Capture the cell that displays the provided text and extract its [x, y] central coordinate. 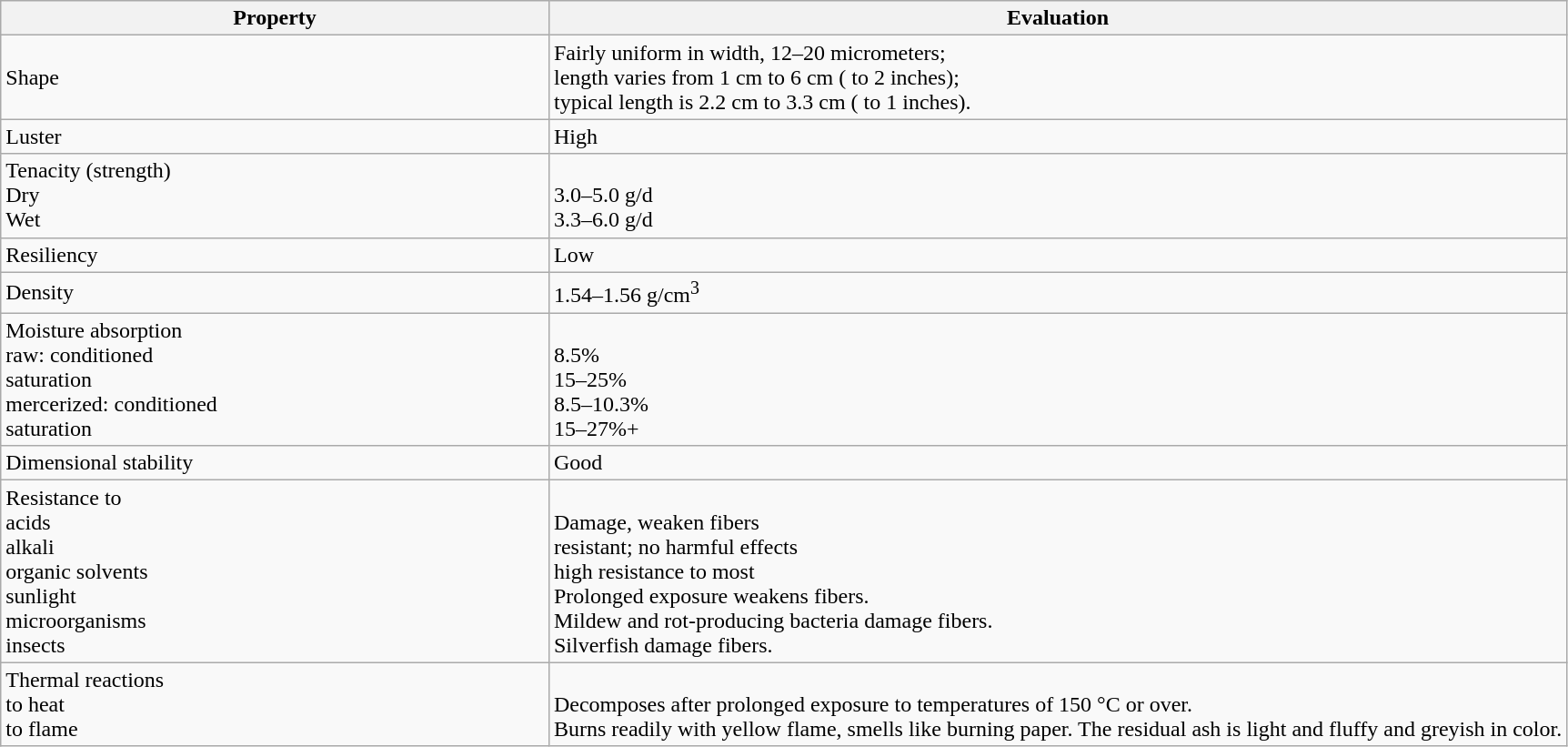
3.0–5.0 g/d3.3–6.0 g/d [1057, 196]
1.54–1.56 g/cm3 [1057, 293]
Resiliency [275, 255]
Luster [275, 136]
Moisture absorptionraw: conditionedsaturationmercerized: conditionedsaturation [275, 379]
Resistance toacidsalkaliorganic solventssunlightmicroorganismsinsects [275, 571]
Good [1057, 463]
Property [275, 18]
Evaluation [1057, 18]
High [1057, 136]
Tenacity (strength)DryWet [275, 196]
Thermal reactionsto heatto flame [275, 704]
Fairly uniform in width, 12–20 micrometers;length varies from 1 cm to 6 cm ( to 2 inches);typical length is 2.2 cm to 3.3 cm ( to 1 inches). [1057, 77]
Dimensional stability [275, 463]
Density [275, 293]
8.5%15–25%8.5–10.3%15–27%+ [1057, 379]
Shape [275, 77]
Low [1057, 255]
